Find where the given text appears and provide that cell's center as (X, Y) coordinate. 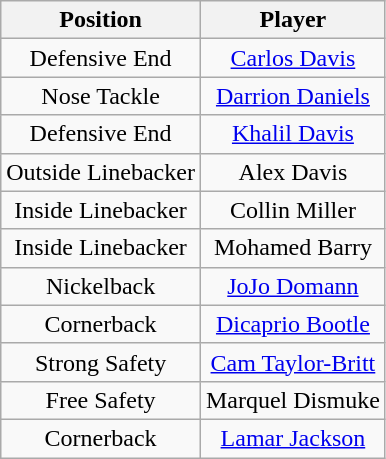
Dicaprio Bootle (292, 324)
Strong Safety (101, 362)
JoJo Domann (292, 286)
Marquel Dismuke (292, 400)
Position (101, 20)
Free Safety (101, 400)
Lamar Jackson (292, 438)
Nose Tackle (101, 96)
Nickelback (101, 286)
Outside Linebacker (101, 172)
Player (292, 20)
Alex Davis (292, 172)
Collin Miller (292, 210)
Darrion Daniels (292, 96)
Cam Taylor-Britt (292, 362)
Carlos Davis (292, 58)
Khalil Davis (292, 134)
Mohamed Barry (292, 248)
